Detect which cell encompasses the target text, then output its (x, y) center coordinate. 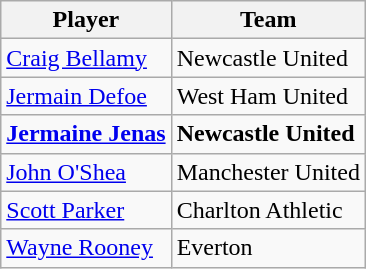
Player (86, 20)
Wayne Rooney (86, 248)
Team (268, 20)
Scott Parker (86, 210)
Jermaine Jenas (86, 134)
Everton (268, 248)
John O'Shea (86, 172)
Jermain Defoe (86, 96)
Craig Bellamy (86, 58)
Charlton Athletic (268, 210)
West Ham United (268, 96)
Manchester United (268, 172)
